Output the [X, Y] coordinate of the center of the cell containing the given text.  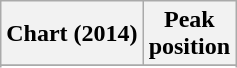
Chart (2014) [72, 34]
Peakposition [189, 34]
